Scan for the cell matching the given text and deliver its [X, Y] coordinate at center. 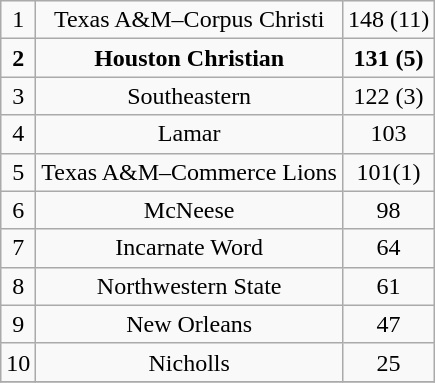
2 [18, 58]
Houston Christian [190, 58]
8 [18, 286]
5 [18, 172]
64 [388, 248]
New Orleans [190, 324]
25 [388, 362]
9 [18, 324]
Texas A&M–Commerce Lions [190, 172]
Incarnate Word [190, 248]
Nicholls [190, 362]
47 [388, 324]
122 (3) [388, 96]
131 (5) [388, 58]
4 [18, 134]
6 [18, 210]
Lamar [190, 134]
1 [18, 20]
61 [388, 286]
3 [18, 96]
98 [388, 210]
148 (11) [388, 20]
Southeastern [190, 96]
103 [388, 134]
101(1) [388, 172]
10 [18, 362]
McNeese [190, 210]
Texas A&M–Corpus Christi [190, 20]
Northwestern State [190, 286]
7 [18, 248]
